Return [X, Y] of the center of cell containing provided text 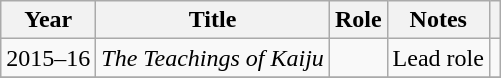
Lead role [438, 58]
The Teachings of Kaiju [213, 58]
Title [213, 20]
Year [48, 20]
2015–16 [48, 58]
Role [358, 20]
Notes [438, 20]
